Detect which cell encompasses the target text, then output its [X, Y] center coordinate. 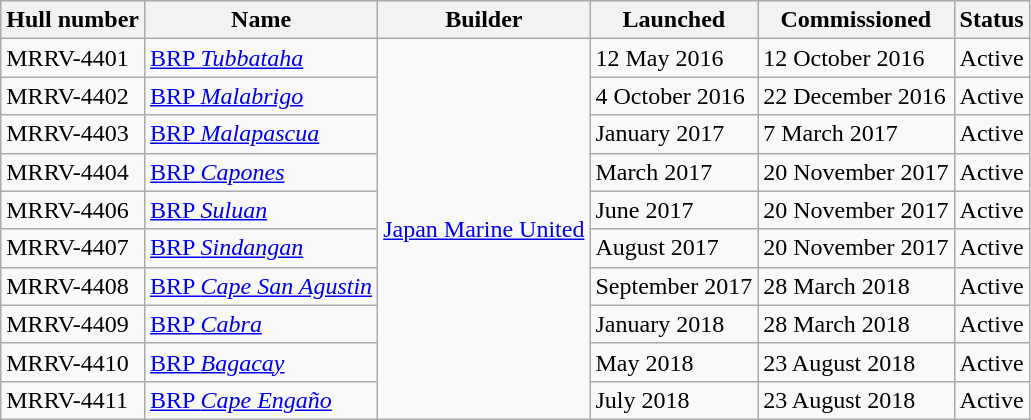
MRRV-4406 [73, 210]
September 2017 [674, 286]
MRRV-4409 [73, 324]
January 2017 [674, 134]
MRRV-4408 [73, 286]
BRP Malapascua [262, 134]
Status [992, 20]
MRRV-4404 [73, 172]
4 October 2016 [674, 96]
May 2018 [674, 362]
July 2018 [674, 400]
MRRV-4401 [73, 58]
12 May 2016 [674, 58]
Hull number [73, 20]
12 October 2016 [856, 58]
Japan Marine United [484, 230]
BRP Capones [262, 172]
BRP Suluan [262, 210]
March 2017 [674, 172]
Name [262, 20]
June 2017 [674, 210]
7 March 2017 [856, 134]
MRRV-4410 [73, 362]
BRP Malabrigo [262, 96]
Launched [674, 20]
BRP Cabra [262, 324]
Builder [484, 20]
January 2018 [674, 324]
BRP Cape Engaño [262, 400]
BRP Sindangan [262, 248]
BRP Bagacay [262, 362]
Commissioned [856, 20]
BRP Cape San Agustin [262, 286]
August 2017 [674, 248]
BRP Tubbataha [262, 58]
22 December 2016 [856, 96]
MRRV-4403 [73, 134]
MRRV-4411 [73, 400]
MRRV-4407 [73, 248]
MRRV-4402 [73, 96]
